Locate the cell with the specified text and output its (X, Y) center coordinate. 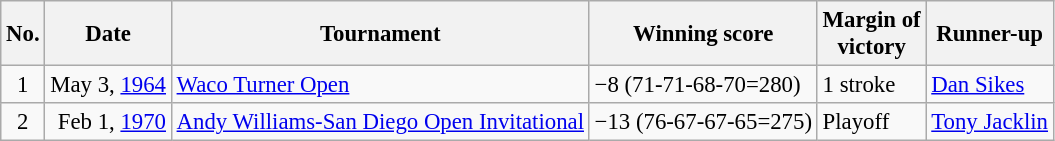
Playoff (872, 122)
Runner-up (990, 34)
Waco Turner Open (380, 85)
Andy Williams-San Diego Open Invitational (380, 122)
Tournament (380, 34)
Winning score (703, 34)
1 (23, 85)
Tony Jacklin (990, 122)
No. (23, 34)
1 stroke (872, 85)
May 3, 1964 (108, 85)
Feb 1, 1970 (108, 122)
−8 (71-71-68-70=280) (703, 85)
Dan Sikes (990, 85)
−13 (76-67-67-65=275) (703, 122)
Margin ofvictory (872, 34)
2 (23, 122)
Date (108, 34)
